For the text-containing cell, return its midpoint in (x, y) coordinate format. 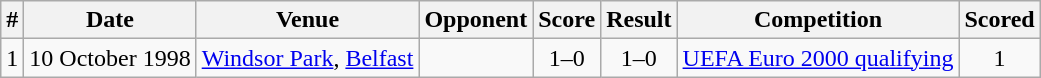
10 October 1998 (110, 58)
Date (110, 20)
Result (639, 20)
# (12, 20)
UEFA Euro 2000 qualifying (818, 58)
Windsor Park, Belfast (308, 58)
Opponent (476, 20)
Competition (818, 20)
Venue (308, 20)
Scored (1000, 20)
Score (567, 20)
